Provide the (X, Y) coordinate of the cell's center where the given text is located.  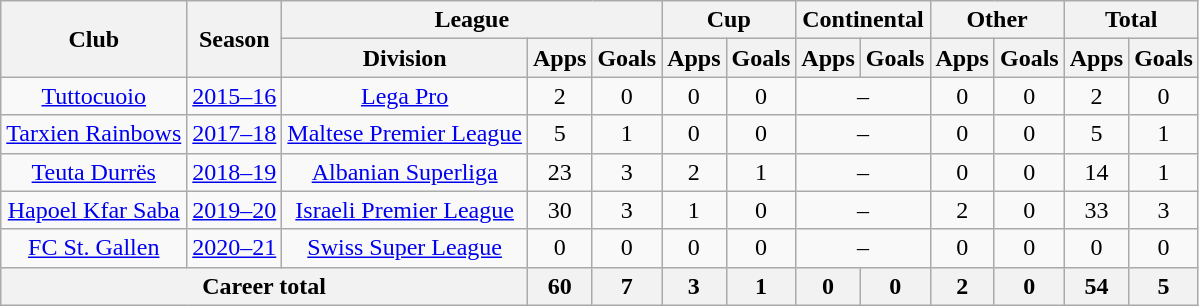
14 (1096, 172)
Lega Pro (405, 96)
Maltese Premier League (405, 134)
Swiss Super League (405, 248)
Continental (863, 20)
30 (559, 210)
7 (627, 286)
Tarxien Rainbows (94, 134)
League (472, 20)
Hapoel Kfar Saba (94, 210)
33 (1096, 210)
Teuta Durrës (94, 172)
2018–19 (234, 172)
2020–21 (234, 248)
Other (997, 20)
2017–18 (234, 134)
2019–20 (234, 210)
Club (94, 39)
Israeli Premier League (405, 210)
Albanian Superliga (405, 172)
2015–16 (234, 96)
23 (559, 172)
54 (1096, 286)
Tuttocuoio (94, 96)
Cup (729, 20)
Division (405, 58)
Career total (264, 286)
Season (234, 39)
FC St. Gallen (94, 248)
Total (1131, 20)
60 (559, 286)
